Output the (x, y) coordinate of the center of the cell containing the given text.  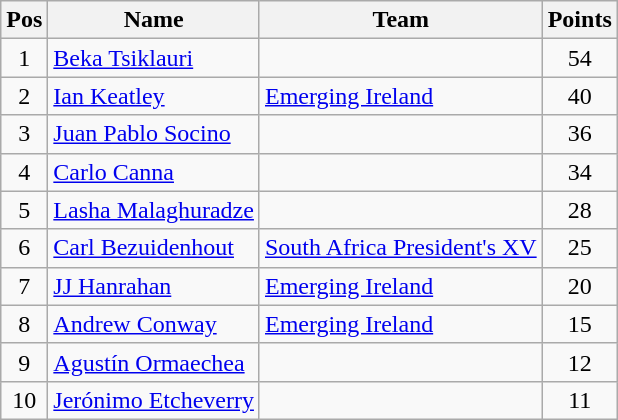
34 (580, 172)
Ian Keatley (154, 96)
25 (580, 248)
Pos (24, 20)
2 (24, 96)
11 (580, 400)
Points (580, 20)
Name (154, 20)
54 (580, 58)
40 (580, 96)
20 (580, 286)
7 (24, 286)
4 (24, 172)
10 (24, 400)
12 (580, 362)
Carl Bezuidenhout (154, 248)
South Africa President's XV (400, 248)
JJ Hanrahan (154, 286)
3 (24, 134)
Lasha Malaghuradze (154, 210)
Andrew Conway (154, 324)
Agustín Ormaechea (154, 362)
36 (580, 134)
9 (24, 362)
28 (580, 210)
Jerónimo Etcheverry (154, 400)
Beka Tsiklauri (154, 58)
Juan Pablo Socino (154, 134)
6 (24, 248)
5 (24, 210)
Team (400, 20)
15 (580, 324)
Carlo Canna (154, 172)
8 (24, 324)
1 (24, 58)
